Capture the cell that displays the provided text and extract its [x, y] central coordinate. 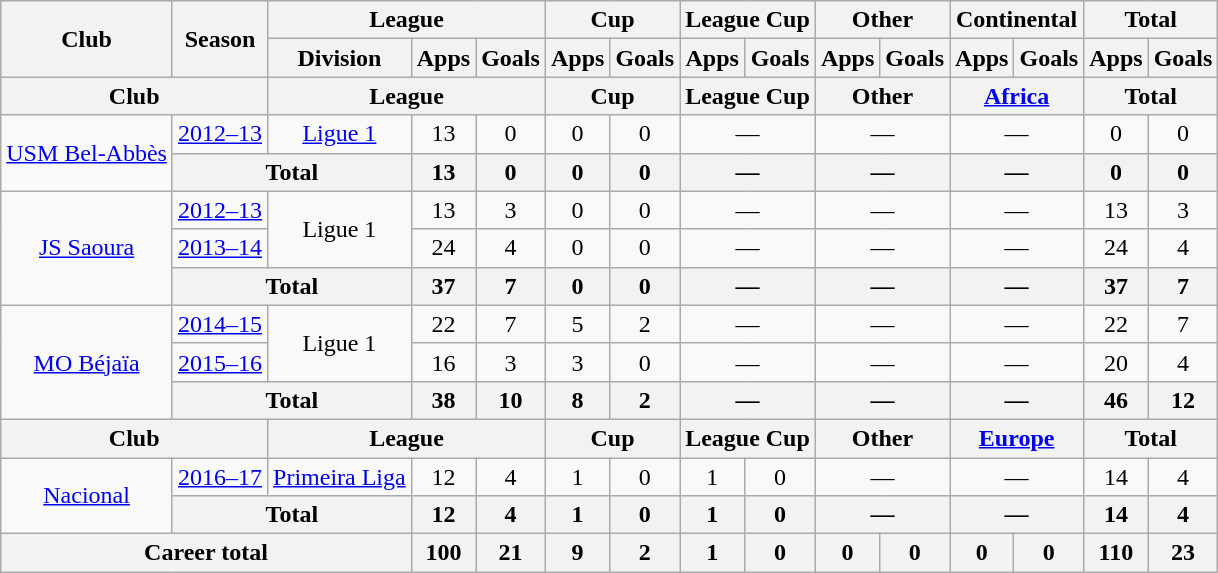
9 [577, 553]
Nacional [87, 496]
8 [577, 400]
Continental [1017, 20]
Career total [206, 553]
21 [511, 553]
2016–17 [220, 477]
Primeira Liga [340, 477]
100 [443, 553]
5 [577, 324]
23 [1183, 553]
2015–16 [220, 362]
MO Béjaïa [87, 362]
USM Bel-Abbès [87, 153]
10 [511, 400]
JS Saoura [87, 248]
Division [340, 58]
Africa [1017, 96]
20 [1116, 362]
38 [443, 400]
Europe [1017, 438]
110 [1116, 553]
16 [443, 362]
2013–14 [220, 248]
46 [1116, 400]
2014–15 [220, 324]
Season [220, 39]
